From the cell containing the given text, extract its center point as [x, y] coordinate. 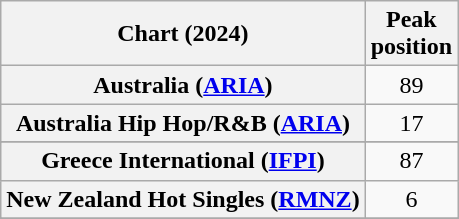
6 [411, 199]
89 [411, 85]
Australia Hip Hop/R&B (ARIA) [183, 123]
New Zealand Hot Singles (RMNZ) [183, 199]
Greece International (IFPI) [183, 161]
Peakposition [411, 34]
17 [411, 123]
Chart (2024) [183, 34]
87 [411, 161]
Australia (ARIA) [183, 85]
